Search for the cell housing the specified text and yield its [X, Y] center coordinate. 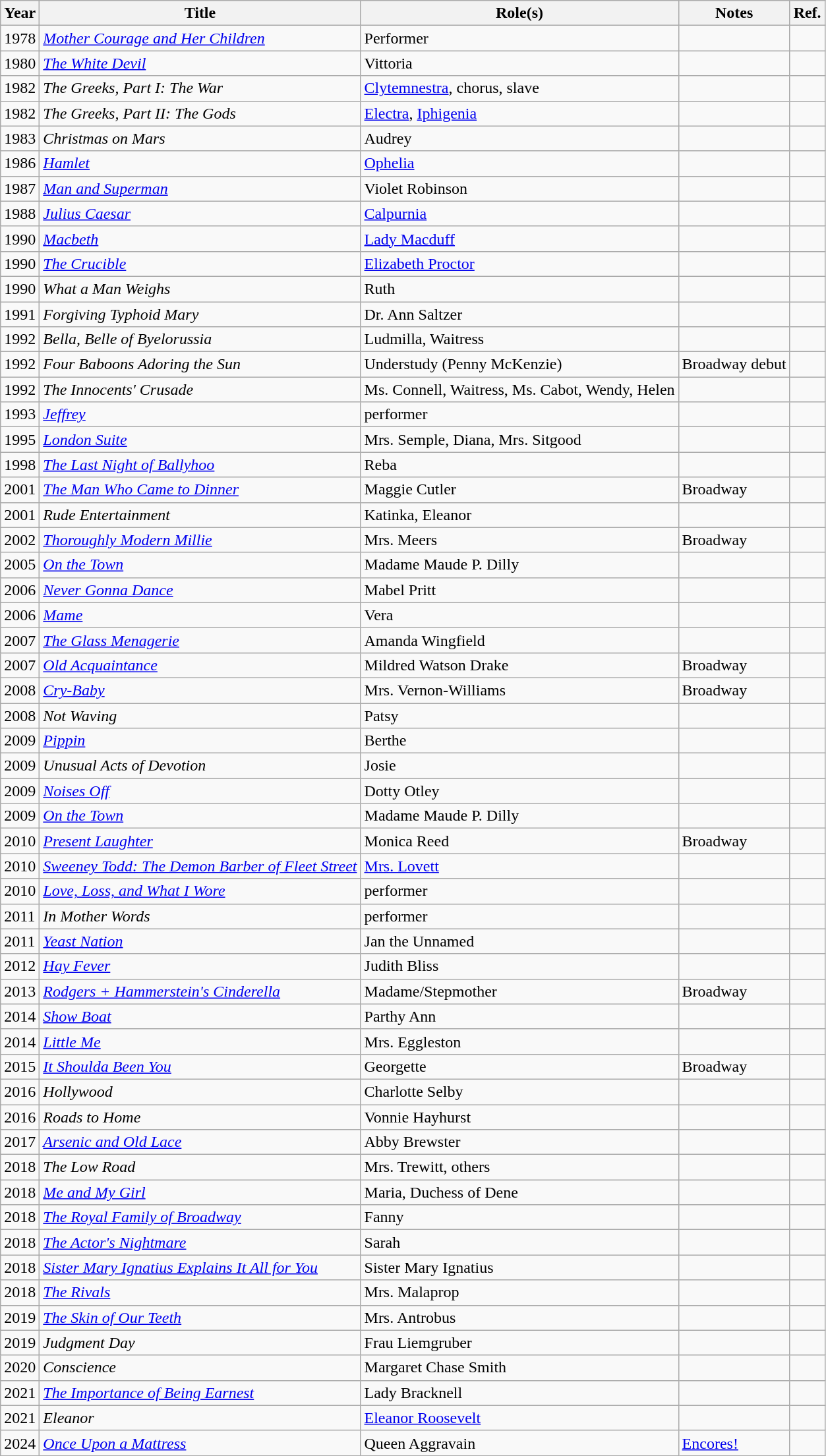
2005 [20, 565]
Mrs. Lovett [519, 866]
Pippin [200, 741]
Mildred Watson Drake [519, 665]
In Mother Words [200, 916]
Old Acquaintance [200, 665]
Sarah [519, 1242]
Yeast Nation [200, 941]
Berthe [519, 741]
Forgiving Typhoid Mary [200, 314]
2020 [20, 1368]
Maria, Duchess of Dene [519, 1192]
Fanny [519, 1217]
Frau Liemgruber [519, 1343]
Thoroughly Modern Millie [200, 540]
1980 [20, 63]
1993 [20, 415]
1991 [20, 314]
Roads to Home [200, 1117]
Vera [519, 615]
2013 [20, 991]
Lady Bracknell [519, 1393]
1978 [20, 38]
The Low Road [200, 1167]
Sister Mary Ignatius [519, 1267]
Vonnie Hayhurst [519, 1117]
Not Waving [200, 715]
2002 [20, 540]
Hollywood [200, 1092]
Dr. Ann Saltzer [519, 314]
Charlotte Selby [519, 1092]
Maggie Cutler [519, 490]
Georgette [519, 1066]
Arsenic and Old Lace [200, 1142]
Present Laughter [200, 841]
Reba [519, 465]
1986 [20, 163]
Mabel Pritt [519, 590]
2017 [20, 1142]
Ludmilla, Waitress [519, 339]
The Glass Menagerie [200, 640]
Judgment Day [200, 1343]
Ophelia [519, 163]
Love, Loss, and What I Wore [200, 891]
1987 [20, 189]
Mrs. Semple, Diana, Mrs. Sitgood [519, 440]
Abby Brewster [519, 1142]
1988 [20, 214]
Performer [519, 38]
Macbeth [200, 239]
Hay Fever [200, 966]
The Royal Family of Broadway [200, 1217]
It Shoulda Been You [200, 1066]
Calpurnia [519, 214]
Rude Entertainment [200, 515]
1998 [20, 465]
The Greeks, Part II: The Gods [200, 113]
The White Devil [200, 63]
Cry-Baby [200, 690]
Parthy Ann [519, 1016]
Encores! [734, 1443]
Sister Mary Ignatius Explains It All for You [200, 1267]
Ruth [519, 289]
Violet Robinson [519, 189]
The Crucible [200, 264]
Rodgers + Hammerstein's Cinderella [200, 991]
What a Man Weighs [200, 289]
Eleanor [200, 1418]
Clytemnestra, chorus, slave [519, 88]
Once Upon a Mattress [200, 1443]
Queen Aggravain [519, 1443]
Four Baboons Adoring the Sun [200, 364]
London Suite [200, 440]
Electra, Iphigenia [519, 113]
Mrs. Antrobus [519, 1318]
1983 [20, 138]
Katinka, Eleanor [519, 515]
Notes [734, 13]
The Skin of Our Teeth [200, 1318]
The Man Who Came to Dinner [200, 490]
Mrs. Trewitt, others [519, 1167]
Monica Reed [519, 841]
Mame [200, 615]
Dotty Otley [519, 791]
Mrs. Vernon-Williams [519, 690]
Elizabeth Proctor [519, 264]
2024 [20, 1443]
Me and My Girl [200, 1192]
Man and Superman [200, 189]
Lady Macduff [519, 239]
Mrs. Eggleston [519, 1041]
The Importance of Being Earnest [200, 1393]
Audrey [519, 138]
The Rivals [200, 1293]
Role(s) [519, 13]
Never Gonna Dance [200, 590]
The Innocents' Crusade [200, 390]
2015 [20, 1066]
The Last Night of Ballyhoo [200, 465]
Year [20, 13]
Margaret Chase Smith [519, 1368]
Title [200, 13]
Hamlet [200, 163]
Jan the Unnamed [519, 941]
Eleanor Roosevelt [519, 1418]
Understudy (Penny McKenzie) [519, 364]
Patsy [519, 715]
Ms. Connell, Waitress, Ms. Cabot, Wendy, Helen [519, 390]
1995 [20, 440]
Conscience [200, 1368]
Sweeney Todd: The Demon Barber of Fleet Street [200, 866]
Vittoria [519, 63]
Madame/Stepmother [519, 991]
Unusual Acts of Devotion [200, 766]
Christmas on Mars [200, 138]
Julius Caesar [200, 214]
Mrs. Malaprop [519, 1293]
Little Me [200, 1041]
The Greeks, Part I: The War [200, 88]
Amanda Wingfield [519, 640]
Bella, Belle of Byelorussia [200, 339]
Noises Off [200, 791]
Broadway debut [734, 364]
Mrs. Meers [519, 540]
Show Boat [200, 1016]
Josie [519, 766]
Judith Bliss [519, 966]
The Actor's Nightmare [200, 1242]
Ref. [807, 13]
2012 [20, 966]
Mother Courage and Her Children [200, 38]
Jeffrey [200, 415]
